For the text-containing cell, return its midpoint in [X, Y] coordinate format. 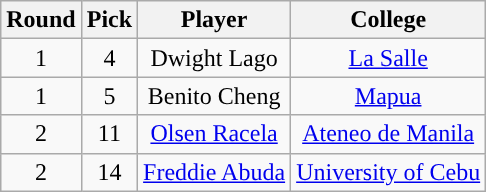
La Salle [388, 58]
Benito Cheng [214, 96]
College [388, 20]
Round [41, 20]
Dwight Lago [214, 58]
Pick [109, 20]
University of Cebu [388, 172]
Player [214, 20]
4 [109, 58]
Freddie Abuda [214, 172]
5 [109, 96]
14 [109, 172]
Ateneo de Manila [388, 134]
Mapua [388, 96]
Olsen Racela [214, 134]
11 [109, 134]
